Extract the [x, y] coordinate from the center of the cell holding the provided text.  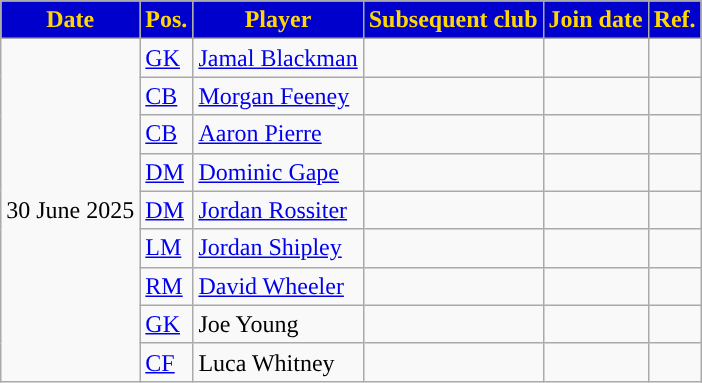
Ref. [674, 20]
CF [166, 362]
Joe Young [278, 324]
Join date [596, 20]
LM [166, 248]
30 June 2025 [70, 210]
Luca Whitney [278, 362]
David Wheeler [278, 286]
Date [70, 20]
Player [278, 20]
Dominic Gape [278, 172]
RM [166, 286]
Morgan Feeney [278, 96]
Jordan Shipley [278, 248]
Jamal Blackman [278, 58]
Aaron Pierre [278, 134]
Subsequent club [453, 20]
Jordan Rossiter [278, 210]
Pos. [166, 20]
